Find where the given text appears and provide that cell's center as (X, Y) coordinate. 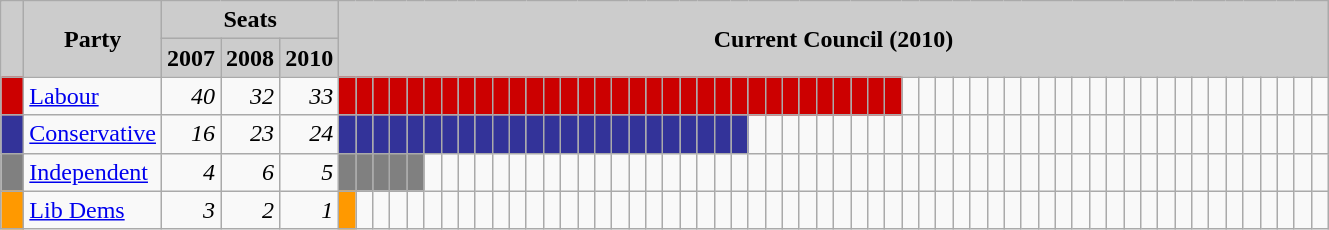
Labour (93, 96)
23 (250, 134)
2008 (250, 58)
Independent (93, 172)
Party (93, 39)
16 (192, 134)
3 (192, 210)
33 (310, 96)
Lib Dems (93, 210)
2010 (310, 58)
1 (310, 210)
4 (192, 172)
5 (310, 172)
6 (250, 172)
Conservative (93, 134)
2 (250, 210)
40 (192, 96)
24 (310, 134)
2007 (192, 58)
Current Council (2010) (834, 39)
32 (250, 96)
Seats (250, 20)
